From the cell containing the given text, extract its center point as [x, y] coordinate. 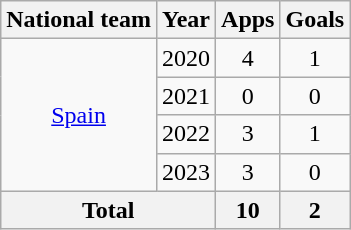
Goals [315, 20]
Apps [248, 20]
4 [248, 58]
10 [248, 210]
2022 [186, 134]
2020 [186, 58]
2 [315, 210]
Spain [79, 115]
Total [108, 210]
2021 [186, 96]
Year [186, 20]
2023 [186, 172]
National team [79, 20]
